Search for the cell housing the specified text and yield its (X, Y) center coordinate. 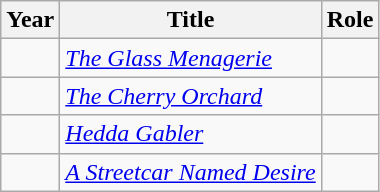
A Streetcar Named Desire (190, 172)
The Cherry Orchard (190, 96)
Role (350, 20)
Year (30, 20)
Hedda Gabler (190, 134)
Title (190, 20)
The Glass Menagerie (190, 58)
